Output the (x, y) coordinate of the center of the cell containing the given text.  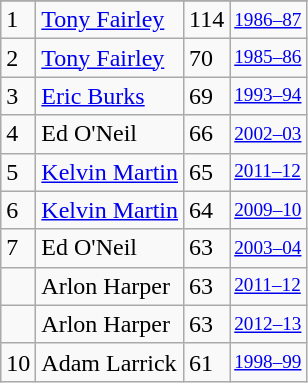
2002–03 (268, 134)
1 (18, 20)
Eric Burks (110, 96)
64 (207, 210)
6 (18, 210)
66 (207, 134)
70 (207, 58)
3 (18, 96)
1985–86 (268, 58)
2012–13 (268, 324)
114 (207, 20)
10 (18, 362)
7 (18, 248)
1993–94 (268, 96)
1986–87 (268, 20)
5 (18, 172)
Adam Larrick (110, 362)
2 (18, 58)
65 (207, 172)
2003–04 (268, 248)
2009–10 (268, 210)
61 (207, 362)
4 (18, 134)
69 (207, 96)
1998–99 (268, 362)
